Detect which cell encompasses the target text, then output its [x, y] center coordinate. 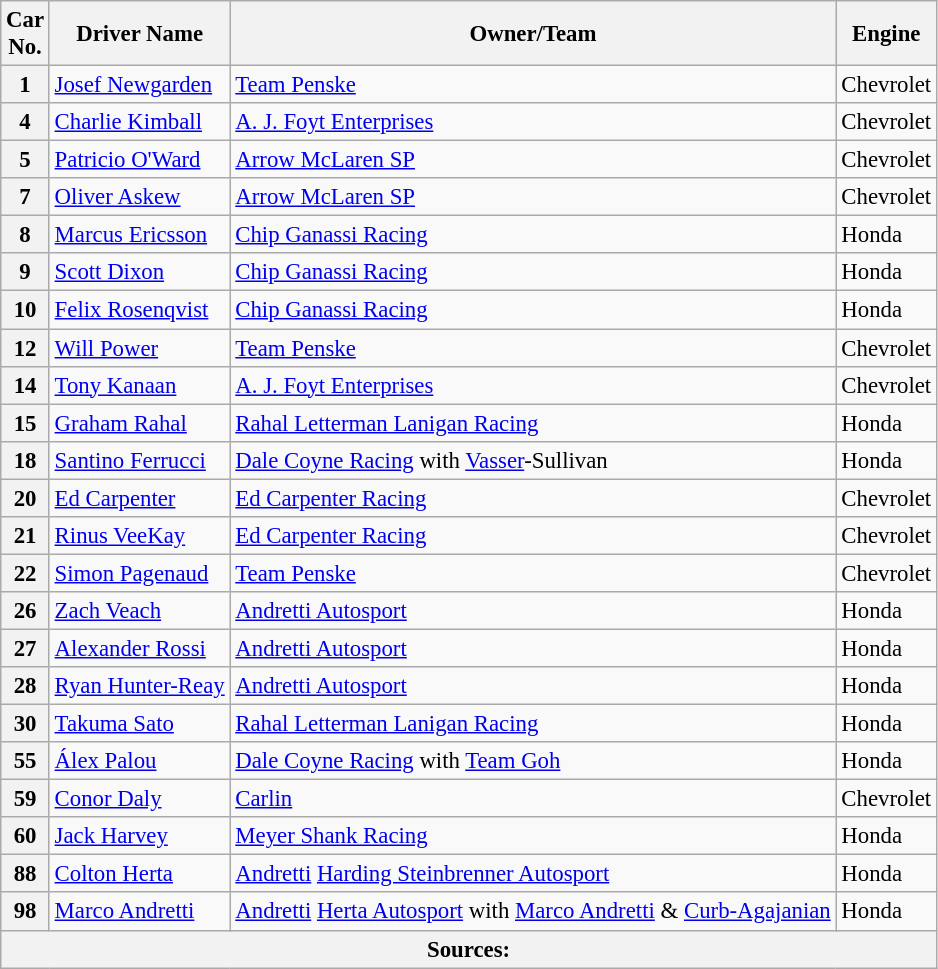
8 [26, 235]
Engine [886, 34]
9 [26, 273]
Simon Pagenaud [140, 573]
Charlie Kimball [140, 122]
59 [26, 799]
27 [26, 648]
Carlin [533, 799]
Marco Andretti [140, 912]
Álex Palou [140, 761]
55 [26, 761]
1 [26, 85]
88 [26, 874]
Zach Veach [140, 611]
Ryan Hunter-Reay [140, 686]
Dale Coyne Racing with Team Goh [533, 761]
Alexander Rossi [140, 648]
Conor Daly [140, 799]
Santino Ferrucci [140, 460]
7 [26, 197]
Takuma Sato [140, 724]
14 [26, 385]
18 [26, 460]
Oliver Askew [140, 197]
30 [26, 724]
Dale Coyne Racing with Vasser-Sullivan [533, 460]
Driver Name [140, 34]
Owner/Team [533, 34]
Josef Newgarden [140, 85]
Patricio O'Ward [140, 160]
Meyer Shank Racing [533, 836]
5 [26, 160]
Andretti Harding Steinbrenner Autosport [533, 874]
Will Power [140, 348]
10 [26, 310]
Andretti Herta Autosport with Marco Andretti & Curb-Agajanian [533, 912]
22 [26, 573]
CarNo. [26, 34]
4 [26, 122]
Rinus VeeKay [140, 536]
Ed Carpenter [140, 498]
Scott Dixon [140, 273]
20 [26, 498]
Felix Rosenqvist [140, 310]
Graham Rahal [140, 423]
98 [26, 912]
21 [26, 536]
60 [26, 836]
Marcus Ericsson [140, 235]
12 [26, 348]
Jack Harvey [140, 836]
Colton Herta [140, 874]
26 [26, 611]
Sources: [469, 949]
28 [26, 686]
Tony Kanaan [140, 385]
15 [26, 423]
